Capture the cell that displays the provided text and extract its (x, y) central coordinate. 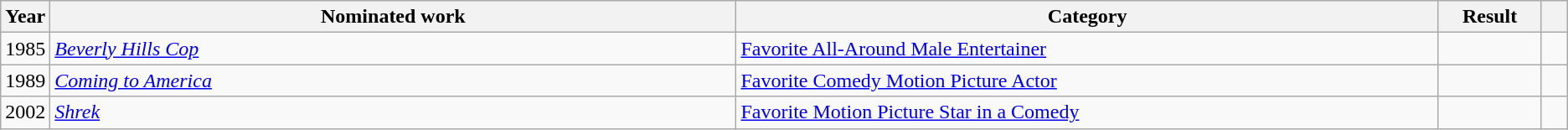
Coming to America (394, 81)
Favorite Motion Picture Star in a Comedy (1087, 112)
1985 (25, 49)
Favorite All-Around Male Entertainer (1087, 49)
Beverly Hills Cop (394, 49)
Shrek (394, 112)
Result (1489, 17)
2002 (25, 112)
1989 (25, 81)
Year (25, 17)
Favorite Comedy Motion Picture Actor (1087, 81)
Nominated work (394, 17)
Category (1087, 17)
